Provide the [x, y] coordinate of the cell's center where the given text is located.  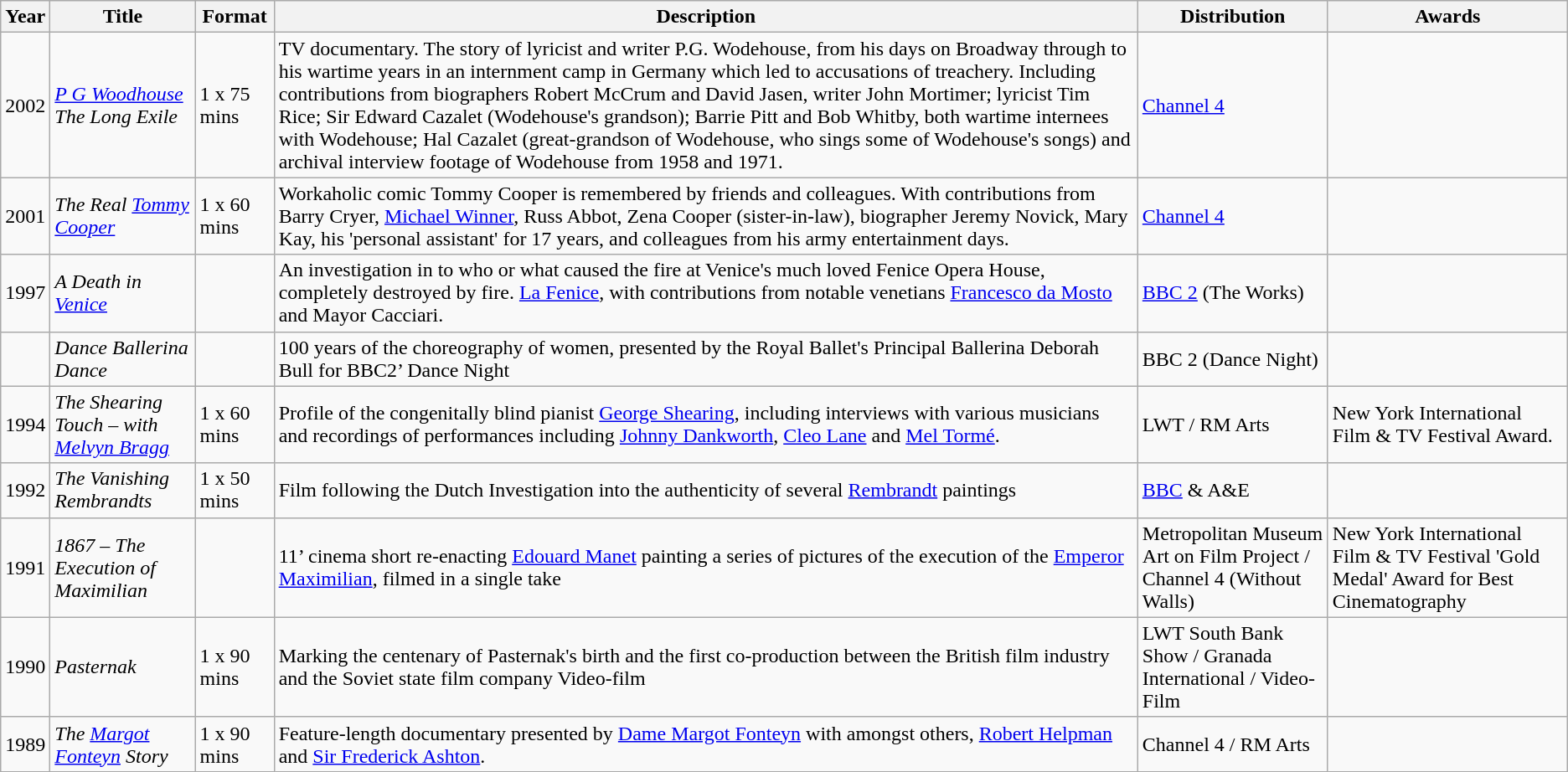
Dance Ballerina Dance [122, 358]
1990 [25, 666]
Film following the Dutch Investigation into the authenticity of several Rembrandt paintings [705, 491]
P G Woodhouse The Long Exile [122, 106]
1989 [25, 744]
LWT South Bank Show / Granada International / Video-Film [1233, 666]
New York International Film & TV Festival Award. [1447, 425]
1997 [25, 293]
A Death in Venice [122, 293]
Year [25, 17]
1992 [25, 491]
1991 [25, 568]
2002 [25, 106]
2001 [25, 216]
11’ cinema short re-enacting Edouard Manet painting a series of pictures of the execution of the Emperor Maximilian, filmed in a single take [705, 568]
Awards [1447, 17]
Description [705, 17]
1 x 50 mins [235, 491]
The Margot Fonteyn Story [122, 744]
Channel 4 / RM Arts [1233, 744]
Title [122, 17]
New York International Film & TV Festival 'Gold Medal' Award for Best Cinematography [1447, 568]
1867 – The Execution of Maximilian [122, 568]
Marking the centenary of Pasternak's birth and the first co-production between the British film industry and the Soviet state film company Video-film [705, 666]
LWT / RM Arts [1233, 425]
The Real Tommy Cooper [122, 216]
100 years of the choreography of women, presented by the Royal Ballet's Principal Ballerina Deborah Bull for BBC2’ Dance Night [705, 358]
The Vanishing Rembrandts [122, 491]
BBC & A&E [1233, 491]
Pasternak [122, 666]
The Shearing Touch – with Melvyn Bragg [122, 425]
Feature-length documentary presented by Dame Margot Fonteyn with amongst others, Robert Helpman and Sir Frederick Ashton. [705, 744]
Distribution [1233, 17]
1994 [25, 425]
1 x 75 mins [235, 106]
BBC 2 (Dance Night) [1233, 358]
Format [235, 17]
Metropolitan Museum Art on Film Project / Channel 4 (Without Walls) [1233, 568]
BBC 2 (The Works) [1233, 293]
